Extract the [X, Y] coordinate from the center of the cell holding the provided text.  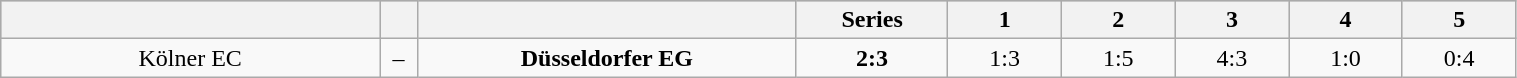
4 [1346, 20]
Series [872, 20]
5 [1459, 20]
2:3 [872, 58]
1:3 [1005, 58]
4:3 [1232, 58]
1 [1005, 20]
2 [1118, 20]
Kölner EC [190, 58]
0:4 [1459, 58]
Düsseldorfer EG [606, 58]
1:0 [1346, 58]
– [399, 58]
1:5 [1118, 58]
3 [1232, 20]
